From the cell containing the given text, extract its center point as [X, Y] coordinate. 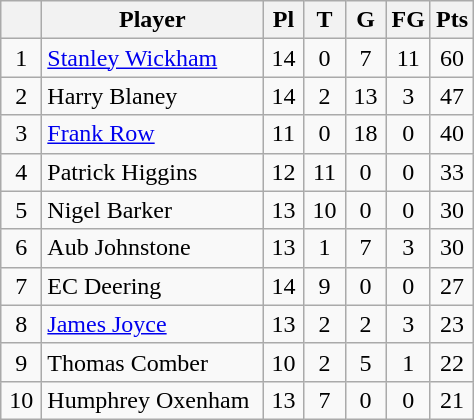
22 [452, 362]
T [324, 20]
Player [152, 20]
EC Deering [152, 286]
Patrick Higgins [152, 172]
Pl [284, 20]
6 [22, 248]
33 [452, 172]
G [366, 20]
4 [22, 172]
12 [284, 172]
18 [366, 134]
FG [408, 20]
40 [452, 134]
27 [452, 286]
Humphrey Oxenham [152, 400]
60 [452, 58]
Stanley Wickham [152, 58]
Thomas Comber [152, 362]
Harry Blaney [152, 96]
Nigel Barker [152, 210]
21 [452, 400]
Pts [452, 20]
James Joyce [152, 324]
Frank Row [152, 134]
47 [452, 96]
8 [22, 324]
23 [452, 324]
Aub Johnstone [152, 248]
